Provide the [X, Y] coordinate of the cell's center where the given text is located.  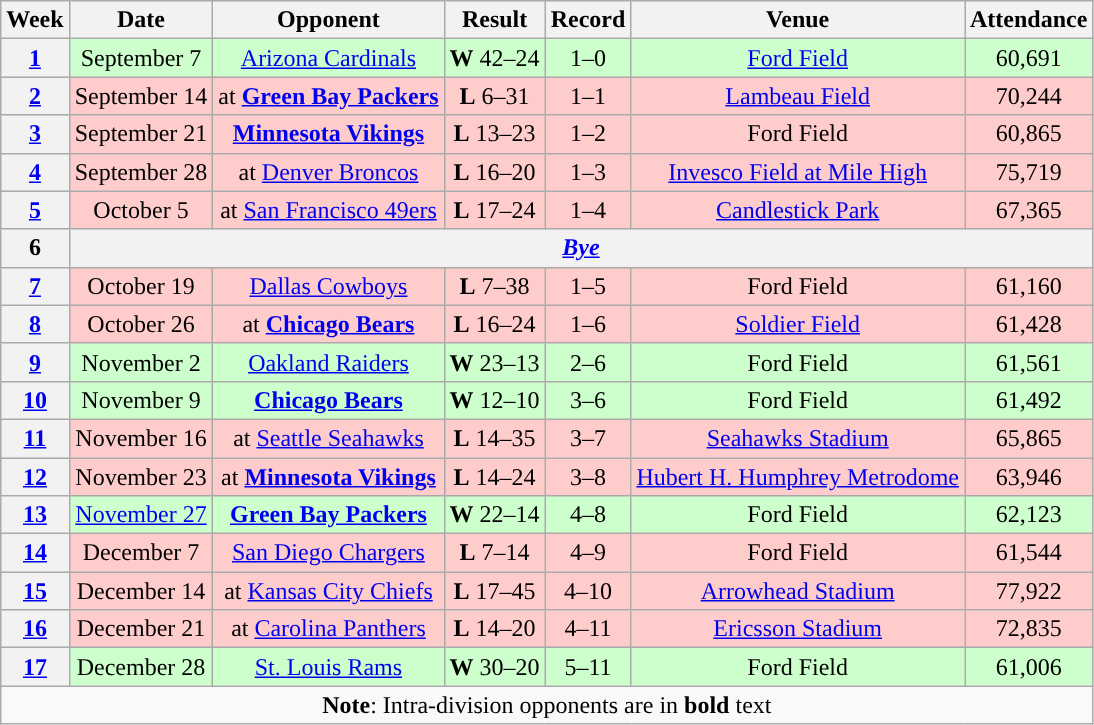
61,006 [1028, 667]
L 7–14 [494, 553]
Bye [581, 248]
Venue [798, 20]
Note: Intra-division opponents are in bold text [547, 705]
61,561 [1028, 362]
1–0 [588, 58]
at San Francisco 49ers [328, 210]
4–11 [588, 629]
Week [35, 20]
Result [494, 20]
1 [35, 58]
L 14–20 [494, 629]
65,865 [1028, 438]
72,835 [1028, 629]
10 [35, 400]
63,946 [1028, 477]
60,865 [1028, 134]
Record [588, 20]
Seahawks Stadium [798, 438]
L 13–23 [494, 134]
Arizona Cardinals [328, 58]
1–4 [588, 210]
September 28 [141, 172]
W 42–24 [494, 58]
L 16–20 [494, 172]
San Diego Chargers [328, 553]
77,922 [1028, 591]
November 27 [141, 515]
61,160 [1028, 286]
October 19 [141, 286]
1–3 [588, 172]
December 7 [141, 553]
L 17–45 [494, 591]
8 [35, 324]
W 22–14 [494, 515]
3–7 [588, 438]
17 [35, 667]
2 [35, 96]
Lambeau Field [798, 96]
4–8 [588, 515]
61,492 [1028, 400]
60,691 [1028, 58]
5 [35, 210]
Hubert H. Humphrey Metrodome [798, 477]
5–11 [588, 667]
Green Bay Packers [328, 515]
Opponent [328, 20]
61,428 [1028, 324]
September 14 [141, 96]
12 [35, 477]
L 6–31 [494, 96]
15 [35, 591]
October 26 [141, 324]
16 [35, 629]
Soldier Field [798, 324]
W 23–13 [494, 362]
October 5 [141, 210]
at Chicago Bears [328, 324]
St. Louis Rams [328, 667]
W 12–10 [494, 400]
L 17–24 [494, 210]
Minnesota Vikings [328, 134]
3–8 [588, 477]
7 [35, 286]
Ericsson Stadium [798, 629]
W 30–20 [494, 667]
70,244 [1028, 96]
September 21 [141, 134]
Candlestick Park [798, 210]
at Seattle Seahawks [328, 438]
3–6 [588, 400]
September 7 [141, 58]
Dallas Cowboys [328, 286]
at Green Bay Packers [328, 96]
Attendance [1028, 20]
62,123 [1028, 515]
December 14 [141, 591]
November 16 [141, 438]
11 [35, 438]
at Minnesota Vikings [328, 477]
L 14–24 [494, 477]
1–6 [588, 324]
4–10 [588, 591]
1–1 [588, 96]
Invesco Field at Mile High [798, 172]
3 [35, 134]
13 [35, 515]
75,719 [1028, 172]
L 16–24 [494, 324]
1–5 [588, 286]
December 28 [141, 667]
61,544 [1028, 553]
November 9 [141, 400]
9 [35, 362]
December 21 [141, 629]
L 7–38 [494, 286]
67,365 [1028, 210]
1–2 [588, 134]
4 [35, 172]
Date [141, 20]
November 23 [141, 477]
November 2 [141, 362]
14 [35, 553]
2–6 [588, 362]
at Kansas City Chiefs [328, 591]
at Denver Broncos [328, 172]
at Carolina Panthers [328, 629]
Oakland Raiders [328, 362]
6 [35, 248]
Arrowhead Stadium [798, 591]
Chicago Bears [328, 400]
4–9 [588, 553]
L 14–35 [494, 438]
